Identify which cell holds the provided text, then report its [X, Y] central coordinate. 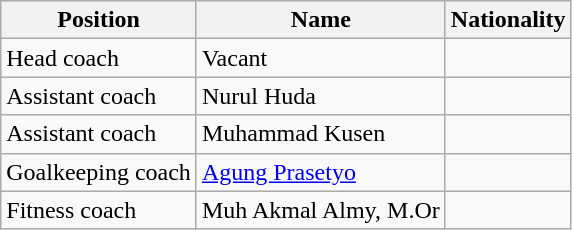
Nationality [508, 20]
Goalkeeping coach [99, 172]
Muhammad Kusen [320, 134]
Vacant [320, 58]
Name [320, 20]
Position [99, 20]
Fitness coach [99, 210]
Nurul Huda [320, 96]
Muh Akmal Almy, M.Or [320, 210]
Head coach [99, 58]
Agung Prasetyo [320, 172]
